Provide the [X, Y] coordinate of the cell's center where the given text is located.  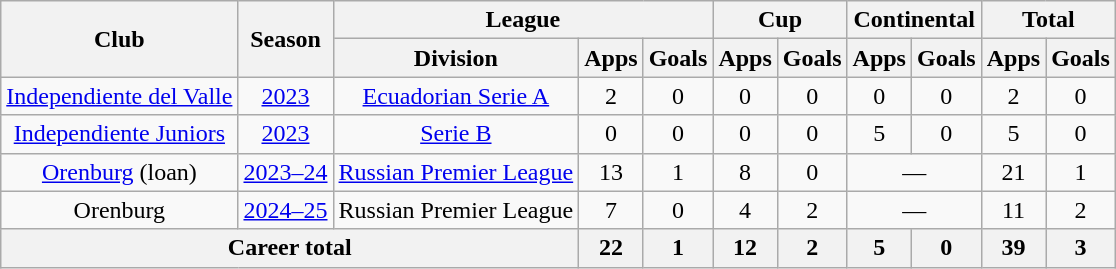
2024–25 [286, 210]
4 [745, 210]
11 [1013, 210]
21 [1013, 172]
7 [611, 210]
2023–24 [286, 172]
22 [611, 248]
Season [286, 39]
Orenburg (loan) [120, 172]
Career total [290, 248]
Orenburg [120, 210]
Serie B [456, 134]
Club [120, 39]
Ecuadorian Serie A [456, 96]
12 [745, 248]
39 [1013, 248]
League [523, 20]
Independiente del Valle [120, 96]
13 [611, 172]
3 [1081, 248]
Independiente Juniors [120, 134]
Total [1048, 20]
Continental [914, 20]
Cup [780, 20]
Division [456, 58]
8 [745, 172]
